Return the [x, y] coordinate for the center point of the cell that contains the specified text.  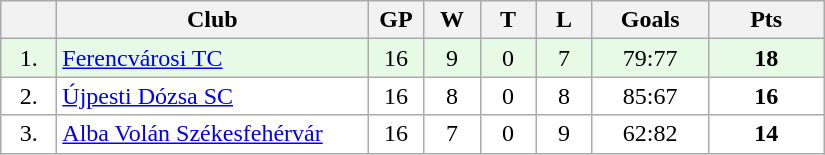
Pts [766, 20]
T [508, 20]
2. [29, 96]
L [564, 20]
62:82 [650, 134]
14 [766, 134]
Újpesti Dózsa SC [212, 96]
Alba Volán Székesfehérvár [212, 134]
W [452, 20]
18 [766, 58]
Ferencvárosi TC [212, 58]
Goals [650, 20]
GP [396, 20]
79:77 [650, 58]
Club [212, 20]
85:67 [650, 96]
1. [29, 58]
3. [29, 134]
